Find where the given text appears and provide that cell's center as [x, y] coordinate. 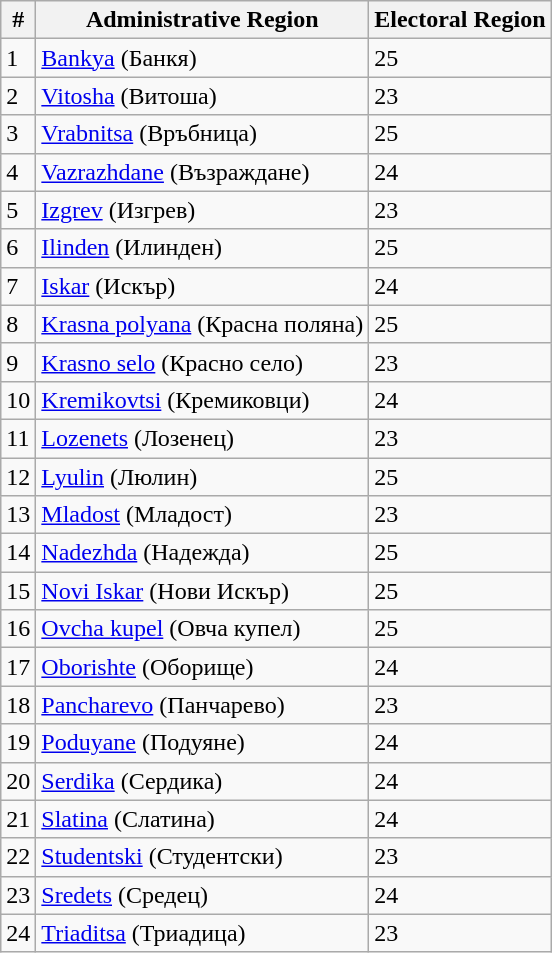
6 [18, 248]
Vitosha (Витоша) [202, 96]
Novi Iskar (Нови Искър) [202, 591]
Izgrev (Изгрев) [202, 210]
Administrative Region [202, 20]
15 [18, 591]
Mladost (Младост) [202, 515]
Kremikovtsi (Кремиковци) [202, 400]
2 [18, 96]
11 [18, 438]
Ovcha kupel (Овча купел) [202, 629]
18 [18, 705]
20 [18, 781]
Ilinden (Илинден) [202, 248]
Electoral Region [460, 20]
Bankya (Банкя) [202, 58]
Poduyane (Подуяне) [202, 743]
Serdika (Сердика) [202, 781]
# [18, 20]
22 [18, 857]
Lozenets (Лозенец) [202, 438]
Vrabnitsa (Връбница) [202, 134]
Nadezhda (Надежда) [202, 553]
Triaditsa (Триадица) [202, 933]
Sredets (Средец) [202, 895]
Studentski (Студентски) [202, 857]
8 [18, 324]
Slatina (Слатина) [202, 819]
5 [18, 210]
13 [18, 515]
Vazrazhdane (Възраждане) [202, 172]
Iskar (Искър) [202, 286]
1 [18, 58]
Krasna polyana (Красна поляна) [202, 324]
Oborishte (Оборище) [202, 667]
9 [18, 362]
16 [18, 629]
4 [18, 172]
21 [18, 819]
10 [18, 400]
3 [18, 134]
12 [18, 477]
19 [18, 743]
Krasno selo (Красно село) [202, 362]
7 [18, 286]
Lyulin (Люлин) [202, 477]
17 [18, 667]
14 [18, 553]
Pancharevo (Панчарево) [202, 705]
